Return the (X, Y) coordinate for the center point of the cell that contains the specified text.  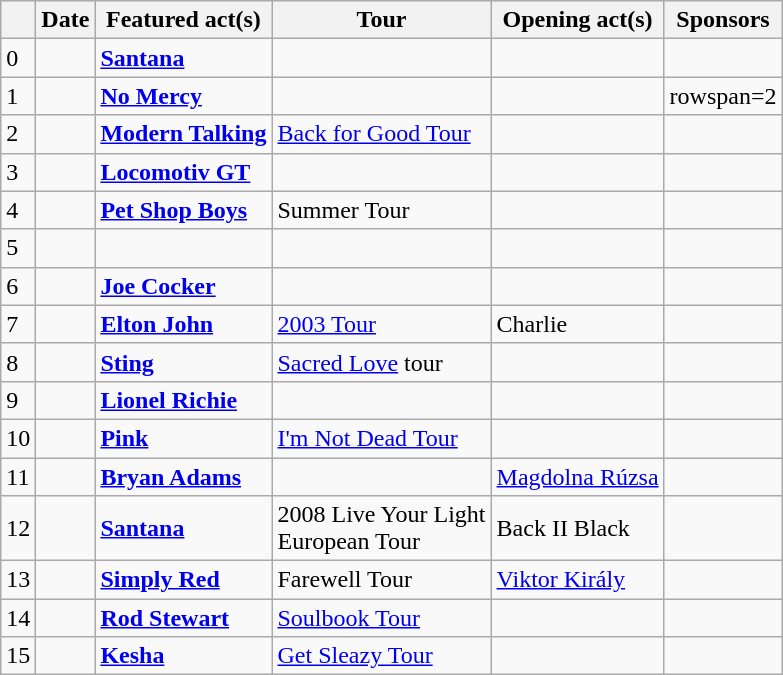
1 (18, 96)
Summer Tour (382, 210)
2 (18, 134)
Bryan Adams (184, 477)
8 (18, 362)
Back II Black (578, 528)
Tour (382, 20)
Sponsors (723, 20)
Simply Red (184, 580)
Opening act(s) (578, 20)
Kesha (184, 656)
rowspan=2 (723, 96)
Viktor Király (578, 580)
7 (18, 324)
Pet Shop Boys (184, 210)
Lionel Richie (184, 400)
Magdolna Rúzsa (578, 477)
I'm Not Dead Tour (382, 438)
9 (18, 400)
Elton John (184, 324)
6 (18, 286)
Joe Cocker (184, 286)
Charlie (578, 324)
Modern Talking (184, 134)
Get Sleazy Tour (382, 656)
12 (18, 528)
4 (18, 210)
2008 Live Your LightEuropean Tour (382, 528)
0 (18, 58)
15 (18, 656)
Featured act(s) (184, 20)
No Mercy (184, 96)
Locomotiv GT (184, 172)
3 (18, 172)
Farewell Tour (382, 580)
Rod Stewart (184, 618)
Sting (184, 362)
2003 Tour (382, 324)
Soulbook Tour (382, 618)
Back for Good Tour (382, 134)
5 (18, 248)
10 (18, 438)
Pink (184, 438)
14 (18, 618)
13 (18, 580)
11 (18, 477)
Sacred Love tour (382, 362)
Date (66, 20)
